For the text-containing cell, return its midpoint in [x, y] coordinate format. 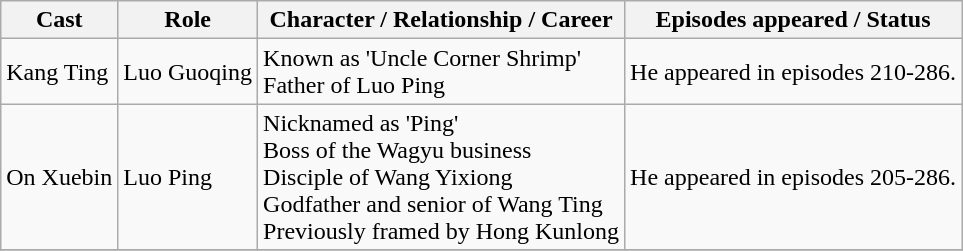
Episodes appeared / Status [794, 20]
Luo Guoqing [188, 72]
He appeared in episodes 210-286. [794, 72]
Known as 'Uncle Corner Shrimp'Father of Luo Ping [442, 72]
On Xuebin [60, 177]
Nicknamed as 'Ping'Boss of the Wagyu businessDisciple of Wang YixiongGodfather and senior of Wang TingPreviously framed by Hong Kunlong [442, 177]
Role [188, 20]
Character / Relationship / Career [442, 20]
He appeared in episodes 205-286. [794, 177]
Kang Ting [60, 72]
Cast [60, 20]
Luo Ping [188, 177]
